Identify which cell holds the provided text, then report its [x, y] central coordinate. 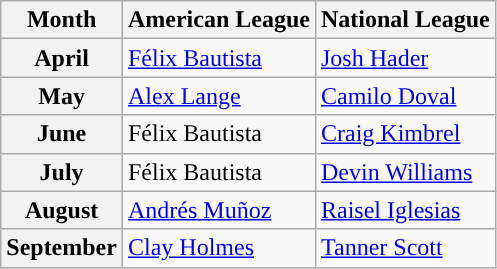
Devin Williams [405, 172]
Tanner Scott [405, 248]
National League [405, 20]
Raisel Iglesias [405, 210]
Alex Lange [218, 96]
June [62, 134]
August [62, 210]
September [62, 248]
Craig Kimbrel [405, 134]
April [62, 58]
Camilo Doval [405, 96]
May [62, 96]
Andrés Muñoz [218, 210]
July [62, 172]
Clay Holmes [218, 248]
Month [62, 20]
American League [218, 20]
Josh Hader [405, 58]
